From the cell containing the given text, extract its center point as [X, Y] coordinate. 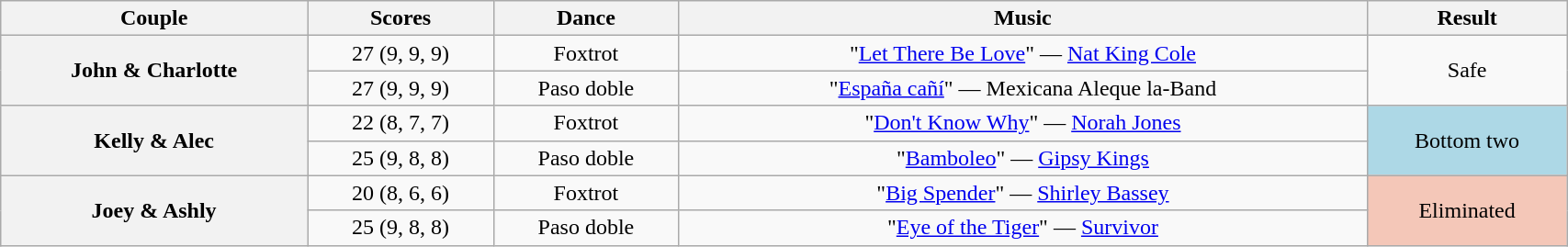
"Bamboleo" — Gipsy Kings [1022, 158]
Scores [400, 18]
Joey & Ashly [154, 210]
Bottom two [1468, 140]
22 (8, 7, 7) [400, 123]
John & Charlotte [154, 71]
20 (8, 6, 6) [400, 193]
Kelly & Alec [154, 140]
Eliminated [1468, 210]
"Don't Know Why" — Norah Jones [1022, 123]
Couple [154, 18]
Safe [1468, 71]
"Let There Be Love" — Nat King Cole [1022, 53]
"Big Spender" — Shirley Bassey [1022, 193]
"España cañí" — Mexicana Aleque la-Band [1022, 88]
Music [1022, 18]
"Eye of the Tiger" — Survivor [1022, 228]
Dance [586, 18]
Result [1468, 18]
